Scan for the cell matching the given text and deliver its [X, Y] coordinate at center. 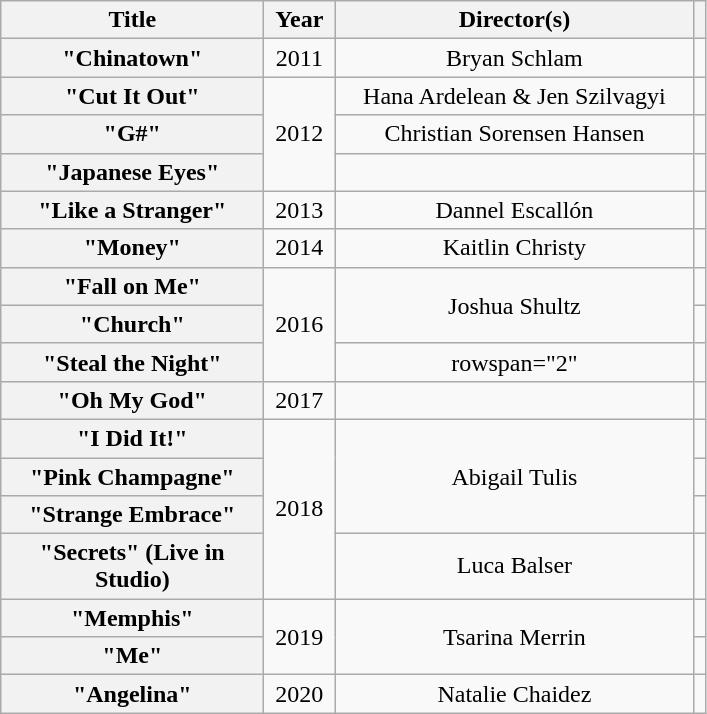
2013 [300, 210]
2019 [300, 637]
Bryan Schlam [514, 58]
Title [132, 20]
2016 [300, 324]
rowspan="2" [514, 362]
"Fall on Me" [132, 286]
Natalie Chaidez [514, 694]
"Steal the Night" [132, 362]
"Oh My God" [132, 400]
2018 [300, 508]
Year [300, 20]
"Pink Champagne" [132, 477]
"Church" [132, 324]
"G#" [132, 134]
2020 [300, 694]
Joshua Shultz [514, 305]
"Memphis" [132, 618]
Christian Sorensen Hansen [514, 134]
Abigail Tulis [514, 476]
"Cut It Out" [132, 96]
2014 [300, 248]
"Strange Embrace" [132, 515]
"Angelina" [132, 694]
"Me" [132, 656]
"Money" [132, 248]
Kaitlin Christy [514, 248]
Dannel Escallón [514, 210]
"Like a Stranger" [132, 210]
Tsarina Merrin [514, 637]
Hana Ardelean & Jen Szilvagyi [514, 96]
2011 [300, 58]
"Secrets" (Live in Studio) [132, 566]
Luca Balser [514, 566]
2012 [300, 134]
2017 [300, 400]
"Japanese Eyes" [132, 172]
"Chinatown" [132, 58]
"I Did It!" [132, 438]
Director(s) [514, 20]
